For the text-containing cell, return its midpoint in (x, y) coordinate format. 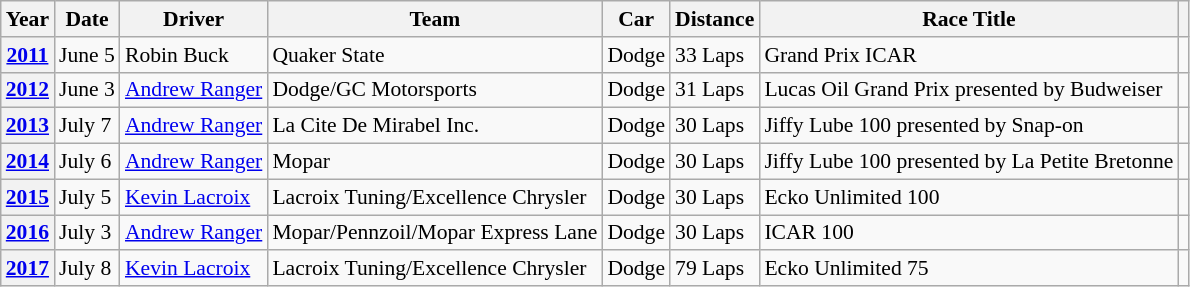
Lucas Oil Grand Prix presented by Budweiser (968, 90)
2017 (28, 269)
31 Laps (714, 90)
June 5 (87, 55)
2011 (28, 55)
Distance (714, 19)
July 3 (87, 233)
Year (28, 19)
Grand Prix ICAR (968, 55)
Robin Buck (194, 55)
2013 (28, 126)
Driver (194, 19)
June 3 (87, 90)
2012 (28, 90)
July 5 (87, 197)
Dodge/GC Motorsports (434, 90)
July 7 (87, 126)
2014 (28, 162)
July 6 (87, 162)
33 Laps (714, 55)
2015 (28, 197)
Mopar (434, 162)
Team (434, 19)
Mopar/Pennzoil/Mopar Express Lane (434, 233)
Race Title (968, 19)
Jiffy Lube 100 presented by Snap-on (968, 126)
July 8 (87, 269)
Jiffy Lube 100 presented by La Petite Bretonne (968, 162)
Ecko Unlimited 100 (968, 197)
2016 (28, 233)
Date (87, 19)
Car (636, 19)
Ecko Unlimited 75 (968, 269)
79 Laps (714, 269)
ICAR 100 (968, 233)
La Cite De Mirabel Inc. (434, 126)
Quaker State (434, 55)
